Provide the [x, y] coordinate of the cell's center where the given text is located.  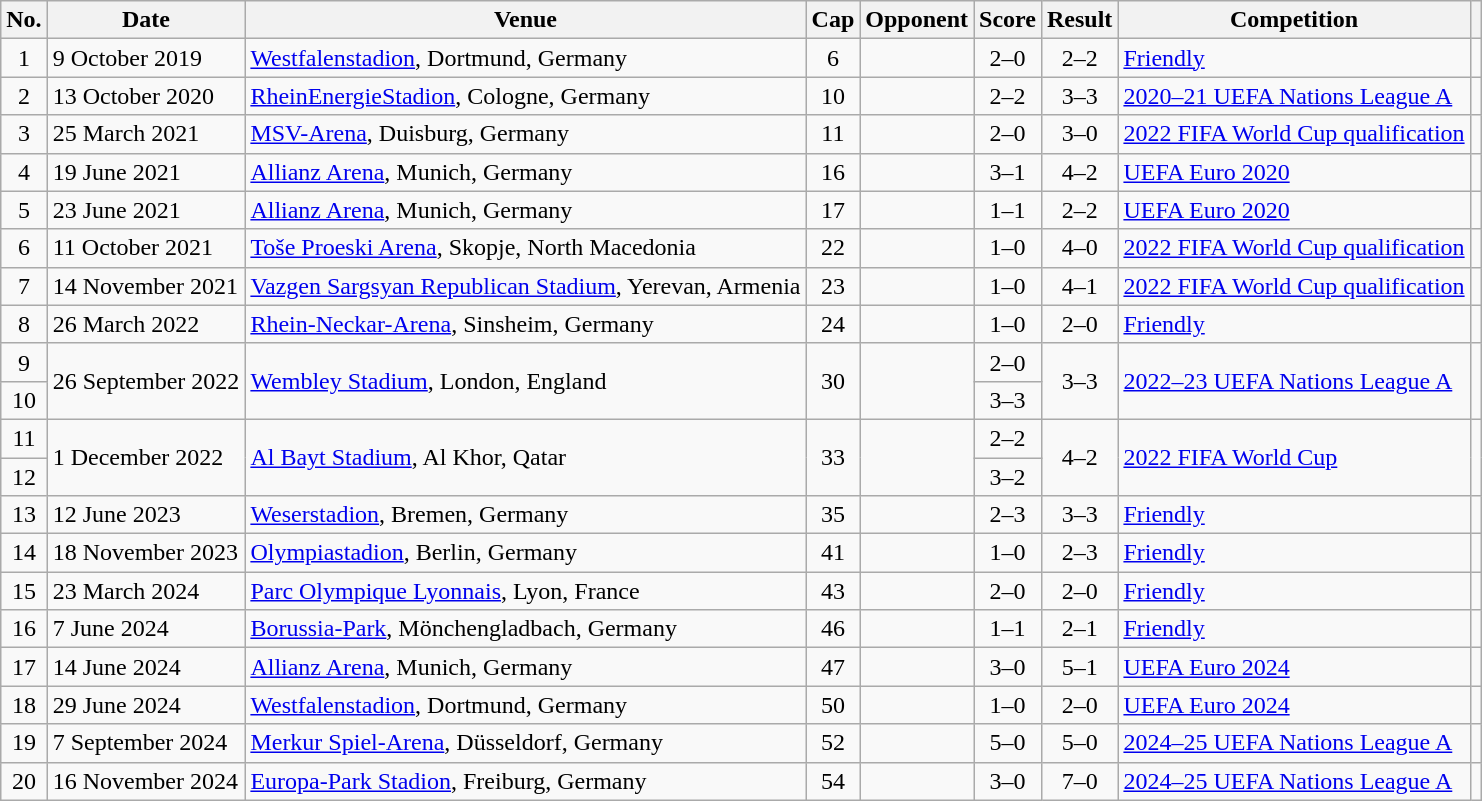
12 June 2023 [146, 515]
Opponent [917, 20]
9 [24, 362]
2–1 [1079, 629]
18 [24, 705]
No. [24, 20]
3–1 [1008, 172]
4–0 [1079, 248]
Vazgen Sargsyan Republican Stadium, Yerevan, Armenia [526, 286]
4–1 [1079, 286]
1 December 2022 [146, 457]
23 June 2021 [146, 210]
Wembley Stadium, London, England [526, 381]
41 [833, 553]
Parc Olympique Lyonnais, Lyon, France [526, 591]
7–0 [1079, 781]
5–1 [1079, 667]
Competition [1294, 20]
20 [24, 781]
2022–23 UEFA Nations League A [1294, 381]
Borussia-Park, Mönchengladbach, Germany [526, 629]
5 [24, 210]
Al Bayt Stadium, Al Khor, Qatar [526, 457]
Rhein-Neckar-Arena, Sinsheim, Germany [526, 324]
2 [24, 96]
Score [1008, 20]
50 [833, 705]
23 [833, 286]
33 [833, 457]
46 [833, 629]
14 [24, 553]
2022 FIFA World Cup [1294, 457]
1 [24, 58]
13 [24, 515]
RheinEnergieStadion, Cologne, Germany [526, 96]
19 [24, 743]
52 [833, 743]
22 [833, 248]
24 [833, 324]
30 [833, 381]
13 October 2020 [146, 96]
Venue [526, 20]
26 September 2022 [146, 381]
11 October 2021 [146, 248]
26 March 2022 [146, 324]
Date [146, 20]
9 October 2019 [146, 58]
25 March 2021 [146, 134]
Cap [833, 20]
4 [24, 172]
47 [833, 667]
18 November 2023 [146, 553]
Merkur Spiel-Arena, Düsseldorf, Germany [526, 743]
Toše Proeski Arena, Skopje, North Macedonia [526, 248]
2020–21 UEFA Nations League A [1294, 96]
8 [24, 324]
Result [1079, 20]
3–2 [1008, 477]
14 November 2021 [146, 286]
7 September 2024 [146, 743]
3 [24, 134]
43 [833, 591]
7 June 2024 [146, 629]
54 [833, 781]
23 March 2024 [146, 591]
Weserstadion, Bremen, Germany [526, 515]
7 [24, 286]
14 June 2024 [146, 667]
29 June 2024 [146, 705]
Olympiastadion, Berlin, Germany [526, 553]
12 [24, 477]
35 [833, 515]
Europa-Park Stadion, Freiburg, Germany [526, 781]
16 November 2024 [146, 781]
19 June 2021 [146, 172]
MSV-Arena, Duisburg, Germany [526, 134]
15 [24, 591]
